Search for the cell housing the specified text and yield its (x, y) center coordinate. 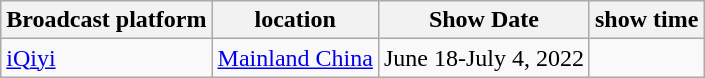
location (295, 20)
Broadcast platform (106, 20)
Mainland China (295, 58)
Show Date (484, 20)
iQiyi (106, 58)
show time (646, 20)
June 18-July 4, 2022 (484, 58)
